Determine the (x, y) coordinate at the center of the cell enclosing the given text.  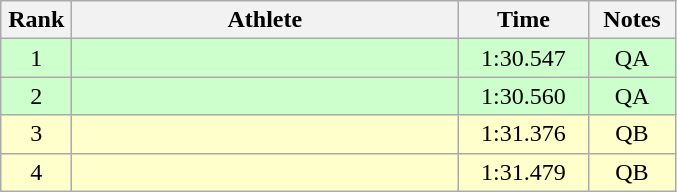
Time (524, 20)
1:31.376 (524, 134)
1 (36, 58)
2 (36, 96)
Notes (632, 20)
1:31.479 (524, 172)
Rank (36, 20)
1:30.560 (524, 96)
1:30.547 (524, 58)
4 (36, 172)
3 (36, 134)
Athlete (265, 20)
